For the text-containing cell, return its midpoint in [X, Y] coordinate format. 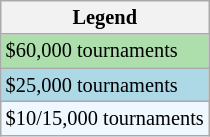
Legend [105, 17]
$25,000 tournaments [105, 85]
$60,000 tournaments [105, 51]
$10/15,000 tournaments [105, 118]
